Return (X, Y) of the center of cell containing provided text 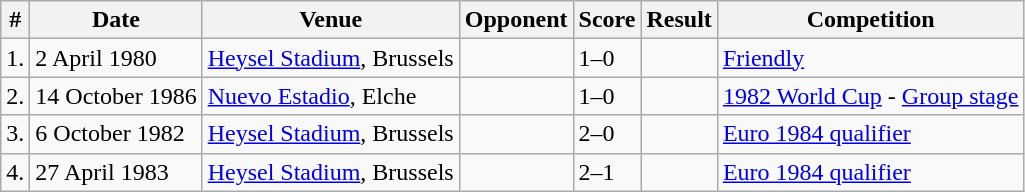
Venue (330, 20)
2–1 (607, 172)
6 October 1982 (116, 134)
Nuevo Estadio, Elche (330, 96)
2–0 (607, 134)
2. (16, 96)
Competition (870, 20)
Opponent (516, 20)
1. (16, 58)
Friendly (870, 58)
27 April 1983 (116, 172)
2 April 1980 (116, 58)
3. (16, 134)
Date (116, 20)
14 October 1986 (116, 96)
Result (679, 20)
1982 World Cup - Group stage (870, 96)
Score (607, 20)
4. (16, 172)
# (16, 20)
